Return [x, y] of the center of cell containing provided text 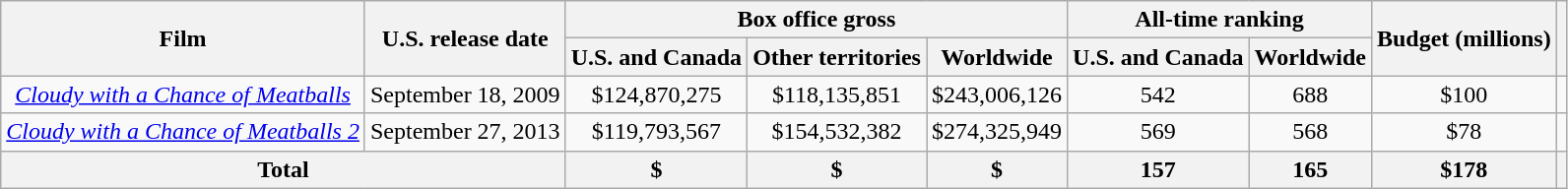
September 18, 2009 [465, 94]
Box office gross [816, 20]
Cloudy with a Chance of Meatballs [183, 94]
All-time ranking [1219, 20]
$124,870,275 [656, 94]
542 [1158, 94]
Total [284, 169]
$100 [1464, 94]
U.S. release date [465, 38]
Film [183, 38]
$154,532,382 [837, 132]
September 27, 2013 [465, 132]
$274,325,949 [997, 132]
568 [1310, 132]
Cloudy with a Chance of Meatballs 2 [183, 132]
$178 [1464, 169]
$118,135,851 [837, 94]
165 [1310, 169]
$119,793,567 [656, 132]
$243,006,126 [997, 94]
688 [1310, 94]
Other territories [837, 57]
Budget (millions) [1464, 38]
157 [1158, 169]
$78 [1464, 132]
569 [1158, 132]
